Identify which cell holds the provided text, then report its [X, Y] central coordinate. 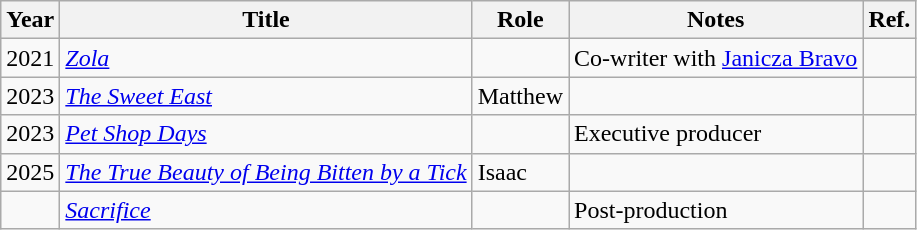
The Sweet East [266, 96]
Notes [716, 20]
Year [30, 20]
The True Beauty of Being Bitten by a Tick [266, 172]
Co-writer with Janicza Bravo [716, 58]
Ref. [890, 20]
Matthew [520, 96]
Pet Shop Days [266, 134]
Role [520, 20]
Zola [266, 58]
Post-production [716, 210]
Isaac [520, 172]
2025 [30, 172]
Sacrifice [266, 210]
2021 [30, 58]
Executive producer [716, 134]
Title [266, 20]
